Scan for the cell matching the given text and deliver its (X, Y) coordinate at center. 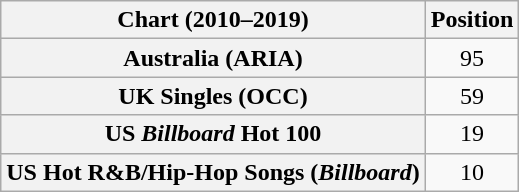
10 (472, 172)
Australia (ARIA) (213, 58)
59 (472, 96)
US Billboard Hot 100 (213, 134)
US Hot R&B/Hip-Hop Songs (Billboard) (213, 172)
19 (472, 134)
UK Singles (OCC) (213, 96)
Position (472, 20)
95 (472, 58)
Chart (2010–2019) (213, 20)
